Scan for the cell matching the given text and deliver its [x, y] coordinate at center. 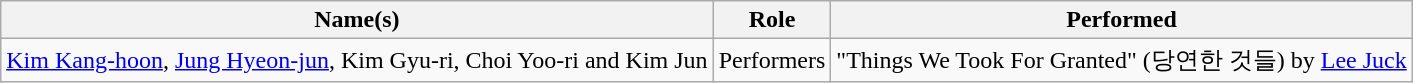
Performed [1122, 20]
"Things We Took For Granted" (당연한 것들) by Lee Juck [1122, 60]
Performers [772, 60]
Kim Kang-hoon, Jung Hyeon-jun, Kim Gyu-ri, Choi Yoo-ri and Kim Jun [357, 60]
Name(s) [357, 20]
Role [772, 20]
